Locate the cell with the specified text and output its [x, y] center coordinate. 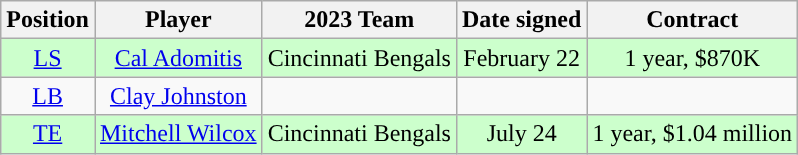
1 year, $1.04 million [692, 134]
Position [48, 20]
1 year, $870K [692, 58]
Cal Adomitis [178, 58]
Contract [692, 20]
LB [48, 96]
LS [48, 58]
February 22 [521, 58]
July 24 [521, 134]
Mitchell Wilcox [178, 134]
Date signed [521, 20]
TE [48, 134]
Player [178, 20]
Clay Johnston [178, 96]
2023 Team [359, 20]
